Find where the given text appears and provide that cell's center as [X, Y] coordinate. 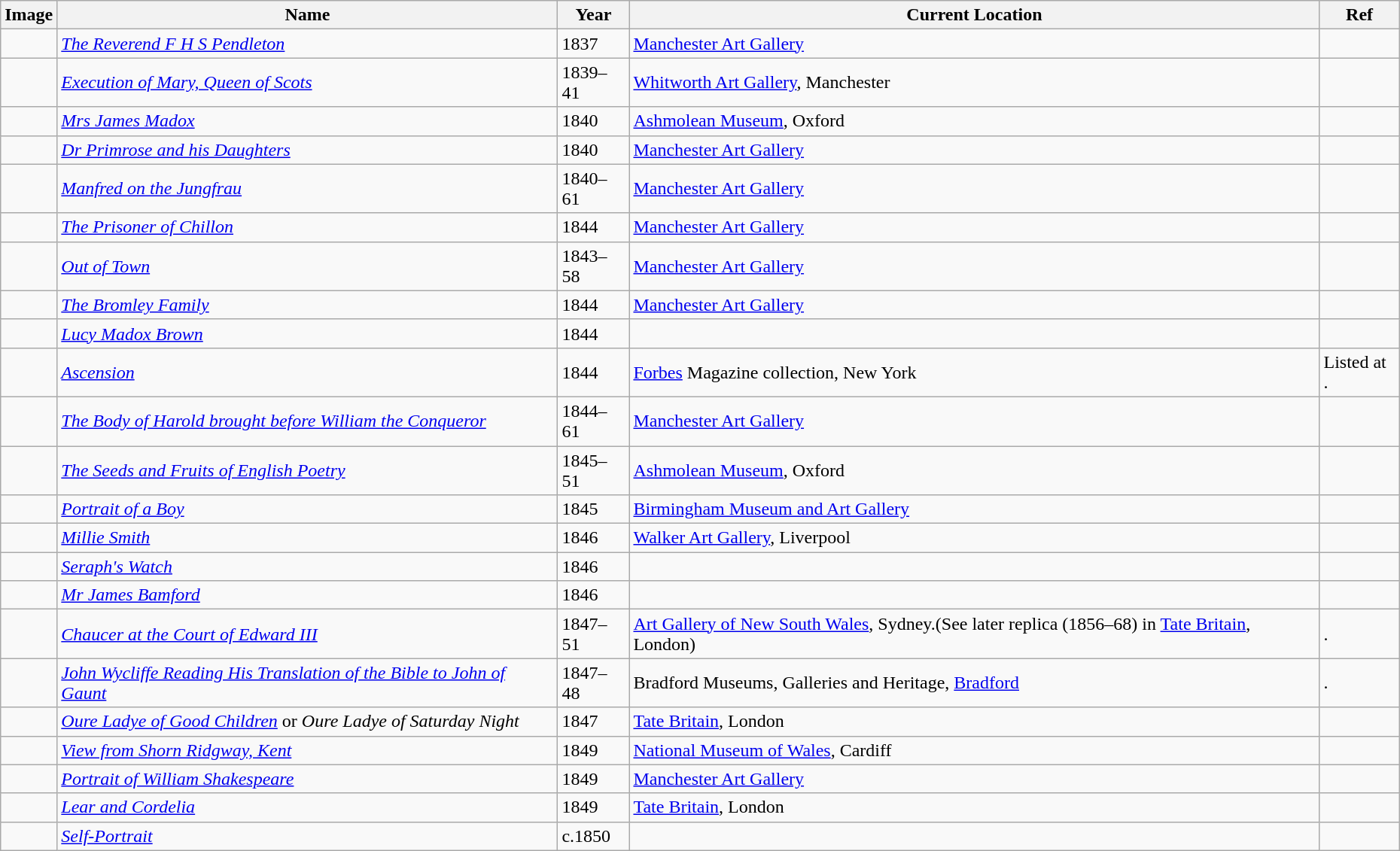
1840–61 [593, 188]
Oure Ladye of Good Children or Oure Ladye of Saturday Night [307, 722]
Execution of Mary, Queen of Scots [307, 83]
Self-Portrait [307, 836]
Year [593, 15]
1847 [593, 722]
Image [29, 15]
1847–51 [593, 634]
1839–41 [593, 83]
Art Gallery of New South Wales, Sydney.(See later replica (1856–68) in Tate Britain, London) [974, 634]
Current Location [974, 15]
The Prisoner of Chillon [307, 227]
1837 [593, 44]
Mr James Bamford [307, 595]
1843–58 [593, 266]
Bradford Museums, Galleries and Heritage, Bradford [974, 683]
Forbes Magazine collection, New York [974, 372]
1845 [593, 509]
Dr Primrose and his Daughters [307, 150]
Lear and Cordelia [307, 807]
1847–48 [593, 683]
Walker Art Gallery, Liverpool [974, 538]
Name [307, 15]
Whitworth Art Gallery, Manchester [974, 83]
Seraph's Watch [307, 567]
Manfred on the Jungfrau [307, 188]
The Body of Harold brought before William the Conqueror [307, 421]
Chaucer at the Court of Edward III [307, 634]
1844–61 [593, 421]
c.1850 [593, 836]
Listed at . [1359, 372]
The Bromley Family [307, 305]
John Wycliffe Reading His Translation of the Bible to John of Gaunt [307, 683]
Mrs James Madox [307, 121]
Ascension [307, 372]
Ref [1359, 15]
View from Shorn Ridgway, Kent [307, 750]
Portrait of William Shakespeare [307, 779]
Lucy Madox Brown [307, 333]
The Seeds and Fruits of English Poetry [307, 470]
Birmingham Museum and Art Gallery [974, 509]
Portrait of a Boy [307, 509]
Out of Town [307, 266]
National Museum of Wales, Cardiff [974, 750]
1845–51 [593, 470]
The Reverend F H S Pendleton [307, 44]
Millie Smith [307, 538]
